Output the [x, y] coordinate of the center of the cell containing the given text.  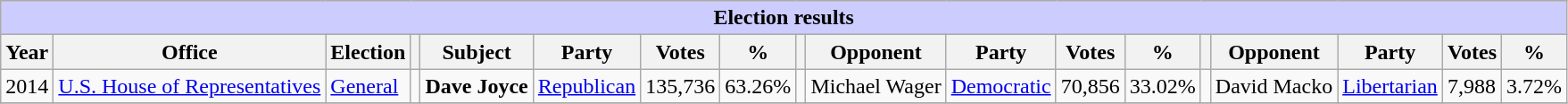
David Macko [1273, 86]
Election results [784, 18]
135,736 [680, 86]
Michael Wager [876, 86]
Libertarian [1390, 86]
Republican [586, 86]
3.72% [1535, 86]
Democratic [1001, 86]
U.S. House of Representatives [189, 86]
2014 [27, 86]
70,856 [1091, 86]
Office [189, 52]
Dave Joyce [477, 86]
7,988 [1472, 86]
General [368, 86]
Election [368, 52]
Subject [477, 52]
33.02% [1162, 86]
Year [27, 52]
63.26% [759, 86]
